Locate the cell with the specified text and output its (X, Y) center coordinate. 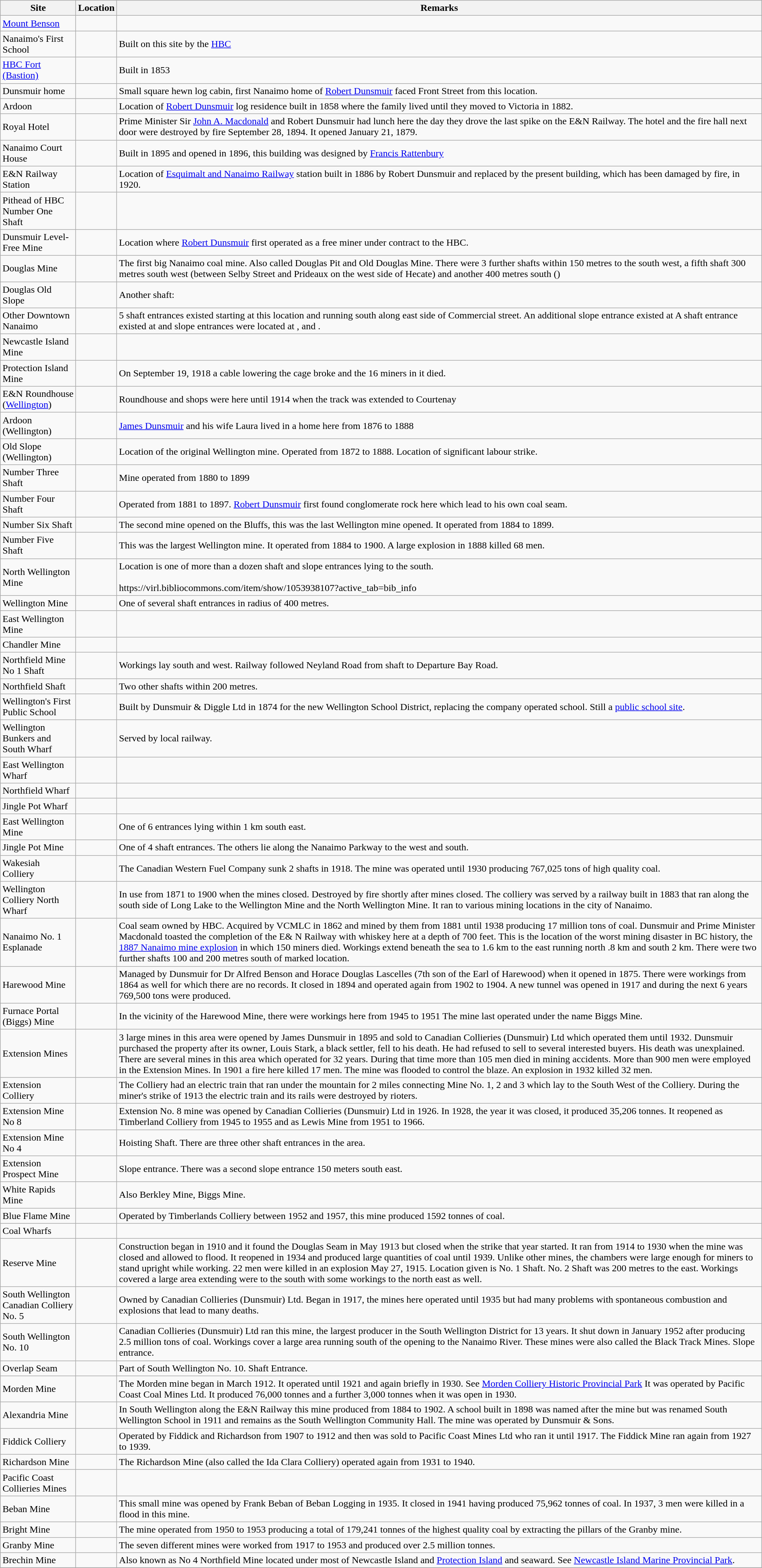
White Rapids Mine (38, 1195)
Remarks (440, 8)
Wellington Bunkers and South Wharf (38, 739)
Northfield Shaft (38, 686)
Blue Flame Mine (38, 1216)
Built by Dunsmuir & Diggle Ltd in 1874 for the new Wellington School District, replacing the company operated school. Still a public school site. (440, 707)
Slope entrance. There was a second slope entrance 150 meters south east. (440, 1169)
Newcastle Island Mine (38, 347)
Old Slope (Wellington) (38, 452)
Small square hewn log cabin, first Nanaimo home of Robert Dunsmuir faced Front Street from this location. (440, 91)
Two other shafts within 200 metres. (440, 686)
Harewood Mine (38, 985)
Wellington's First Public School (38, 707)
Beban Mine (38, 1508)
Operated from 1881 to 1897. Robert Dunsmuir first found conglomerate rock here which lead to his own coal seam. (440, 504)
Site (38, 8)
Number Six Shaft (38, 525)
In the vicinity of the Harewood Mine, there were workings here from 1945 to 1951 The mine last operated under the name Biggs Mine. (440, 1016)
The seven different mines were worked from 1917 to 1953 and produced over 2.5 million tonnes. (440, 1545)
Wellington Colliery North Wharf (38, 900)
Number Three Shaft (38, 478)
Overlap Seam (38, 1368)
Morden Mine (38, 1389)
Ardoon (38, 106)
Pacific Coast Collieries Mines (38, 1483)
One of 4 shaft entrances. The others lie along the Nanaimo Parkway to the west and south. (440, 848)
Richardson Mine (38, 1462)
Coal Wharfs (38, 1231)
Location of Robert Dunsmuir log residence built in 1858 where the family lived until they moved to Victoria in 1882. (440, 106)
Number Five Shaft (38, 545)
Built in 1895 and opened in 1896, this building was designed by Francis Rattenbury (440, 153)
On September 19, 1918 a cable lowering the cage broke and the 16 miners in it died. (440, 373)
One of 6 entrances lying within 1 km south east. (440, 827)
One of several shaft entrances in radius of 400 metres. (440, 603)
Extension Mine No 8 (38, 1116)
HBC Fort (Bastion) (38, 70)
Granby Mine (38, 1545)
Brechin Mine (38, 1560)
The mine operated from 1950 to 1953 producing a total of 179,241 tonnes of the highest quality coal by extracting the pillars of the Granby mine. (440, 1529)
Hoisting Shaft. There are three other shaft entrances in the area. (440, 1143)
Part of South Wellington No. 10. Shaft Entrance. (440, 1368)
South Wellington Canadian Colliery No. 5 (38, 1305)
Served by local railway. (440, 739)
Roundhouse and shops were here until 1914 when the track was extended to Courtenay (440, 400)
Extension Mine No 4 (38, 1143)
Location where Robert Dunsmuir first operated as a free miner under contract to the HBC. (440, 242)
Also Berkley Mine, Biggs Mine. (440, 1195)
North Wellington Mine (38, 577)
Another shaft: (440, 294)
Wakesiah Colliery (38, 868)
Pithead of HBC Number One Shaft (38, 211)
Jingle Pot Mine (38, 848)
Douglas Old Slope (38, 294)
Furnace Portal (Biggs) Mine (38, 1016)
The second mine opened on the Bluffs, this was the last Wellington mine opened. It operated from 1884 to 1899. (440, 525)
E&N Roundhouse (Wellington) (38, 400)
The Richardson Mine (also called the Ida Clara Colliery) operated again from 1931 to 1940. (440, 1462)
Chandler Mine (38, 644)
Royal Hotel (38, 127)
Built in 1853 (440, 70)
Jingle Pot Wharf (38, 806)
Protection Island Mine (38, 373)
Dunsmuir Level-Free Mine (38, 242)
Ardoon (Wellington) (38, 425)
Number Four Shaft (38, 504)
Nanaimo Court House (38, 153)
Extension Colliery (38, 1090)
James Dunsmuir and his wife Laura lived in a home here from 1876 to 1888 (440, 425)
South Wellington No. 10 (38, 1342)
Workings lay south and west. Railway followed Neyland Road from shaft to Departure Bay Road. (440, 665)
Extension Prospect Mine (38, 1169)
Location of the original Wellington mine. Operated from 1872 to 1888. Location of significant labour strike. (440, 452)
The Canadian Western Fuel Company sunk 2 shafts in 1918. The mine was operated until 1930 producing 767,025 tons of high quality coal. (440, 868)
E&N Railway Station (38, 179)
East Wellington Wharf (38, 770)
Built on this site by the HBC (440, 44)
Other Downtown Nanaimo (38, 321)
Location (96, 8)
Dunsmuir home (38, 91)
Mine operated from 1880 to 1899 (440, 478)
Operated by Timberlands Colliery between 1952 and 1957, this mine produced 1592 tonnes of coal. (440, 1216)
This was the largest Wellington mine. It operated from 1884 to 1900. A large explosion in 1888 killed 68 men. (440, 545)
Nanaimo's First School (38, 44)
Northfield Mine No 1 Shaft (38, 665)
Wellington Mine (38, 603)
Extension Mines (38, 1053)
Fiddick Colliery (38, 1441)
Mount Benson (38, 23)
Bright Mine (38, 1529)
Nanaimo No. 1 Esplanade (38, 942)
Douglas Mine (38, 269)
Reserve Mine (38, 1262)
Alexandria Mine (38, 1415)
Northfield Wharf (38, 791)
